For the text-containing cell, return its midpoint in [x, y] coordinate format. 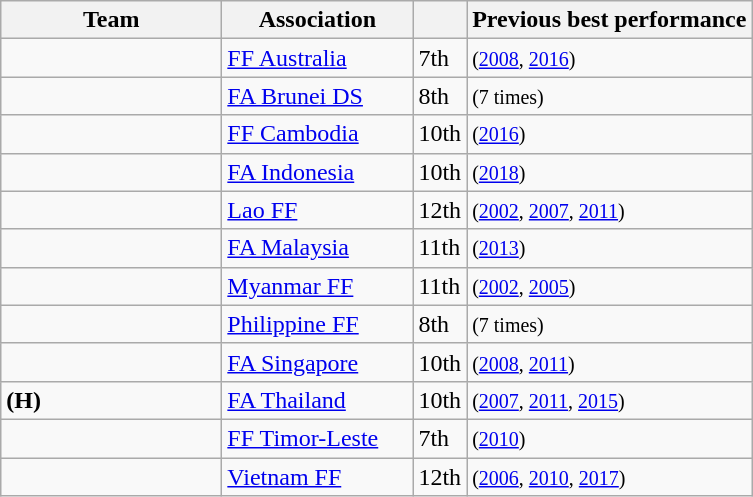
FA Malaysia [318, 248]
(2008, 2016) [610, 58]
Myanmar FF [318, 286]
(H) [112, 400]
FA Brunei DS [318, 96]
Vietnam FF [318, 477]
(2018) [610, 172]
(2013) [610, 248]
FA Indonesia [318, 172]
Philippine FF [318, 324]
(2002, 2005) [610, 286]
FF Cambodia [318, 134]
(2007, 2011, 2015) [610, 400]
(2016) [610, 134]
FF Australia [318, 58]
(2006, 2010, 2017) [610, 477]
(2002, 2007, 2011) [610, 210]
FA Singapore [318, 362]
(2010) [610, 438]
Team [112, 20]
Association [318, 20]
Previous best performance [610, 20]
FF Timor-Leste [318, 438]
(2008, 2011) [610, 362]
FA Thailand [318, 400]
Lao FF [318, 210]
